Identify which cell holds the provided text, then report its (X, Y) central coordinate. 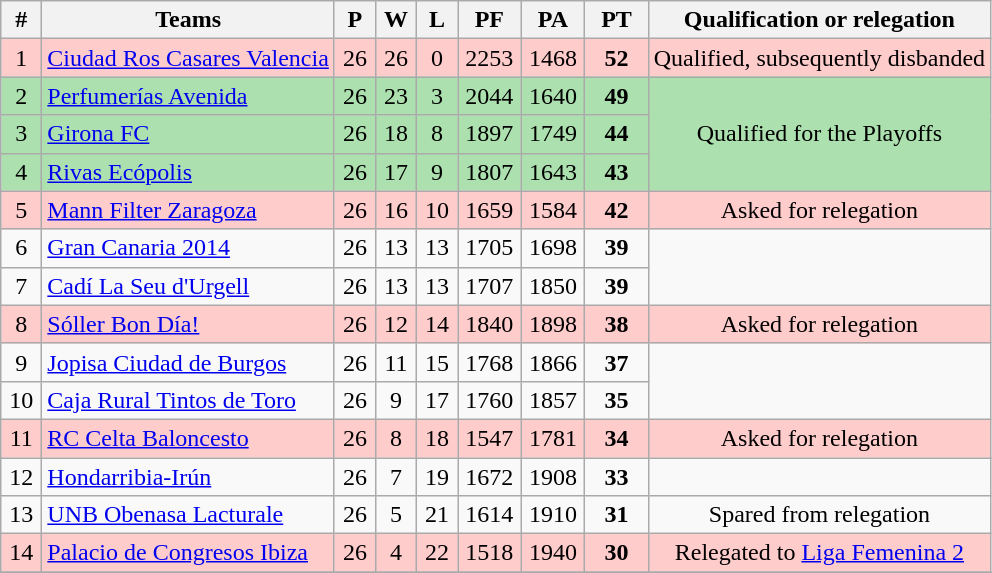
1749 (553, 134)
Perfumerías Avenida (188, 96)
Teams (188, 20)
35 (617, 400)
19 (438, 477)
1781 (553, 438)
43 (617, 172)
UNB Obenasa Lacturale (188, 515)
2 (22, 96)
21 (438, 515)
1659 (490, 210)
1807 (490, 172)
1547 (490, 438)
1908 (553, 477)
34 (617, 438)
Rivas Ecópolis (188, 172)
0 (438, 58)
Gran Canaria 2014 (188, 248)
L (438, 20)
49 (617, 96)
30 (617, 553)
1768 (490, 362)
1698 (553, 248)
1857 (553, 400)
Girona FC (188, 134)
Sóller Bon Día! (188, 324)
1840 (490, 324)
1850 (553, 286)
1584 (553, 210)
1940 (553, 553)
1897 (490, 134)
1898 (553, 324)
Palacio de Congresos Ibiza (188, 553)
6 (22, 248)
16 (396, 210)
Ciudad Ros Casares Valencia (188, 58)
Qualified, subsequently disbanded (819, 58)
Hondarribia-Irún (188, 477)
52 (617, 58)
33 (617, 477)
1866 (553, 362)
Cadí La Seu d'Urgell (188, 286)
1643 (553, 172)
1760 (490, 400)
1672 (490, 477)
38 (617, 324)
1910 (553, 515)
37 (617, 362)
22 (438, 553)
Mann Filter Zaragoza (188, 210)
1518 (490, 553)
2253 (490, 58)
31 (617, 515)
1468 (553, 58)
Qualified for the Playoffs (819, 134)
Spared from relegation (819, 515)
44 (617, 134)
PF (490, 20)
1 (22, 58)
1640 (553, 96)
1705 (490, 248)
P (354, 20)
1707 (490, 286)
Jopisa Ciudad de Burgos (188, 362)
# (22, 20)
2044 (490, 96)
Qualification or relegation (819, 20)
15 (438, 362)
1614 (490, 515)
23 (396, 96)
RC Celta Baloncesto (188, 438)
PA (553, 20)
Relegated to Liga Femenina 2 (819, 553)
W (396, 20)
PT (617, 20)
Caja Rural Tintos de Toro (188, 400)
42 (617, 210)
